Scan for the cell matching the given text and deliver its (X, Y) coordinate at center. 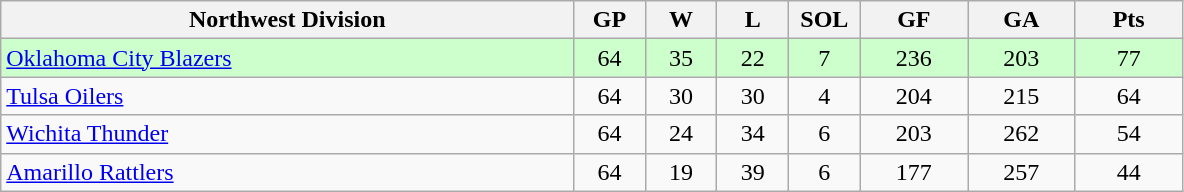
262 (1022, 134)
177 (914, 172)
GP (610, 20)
54 (1129, 134)
7 (825, 58)
236 (914, 58)
Pts (1129, 20)
4 (825, 96)
GF (914, 20)
77 (1129, 58)
215 (1022, 96)
Amarillo Rattlers (288, 172)
Wichita Thunder (288, 134)
22 (753, 58)
GA (1022, 20)
35 (681, 58)
Tulsa Oilers (288, 96)
44 (1129, 172)
257 (1022, 172)
L (753, 20)
39 (753, 172)
19 (681, 172)
204 (914, 96)
Oklahoma City Blazers (288, 58)
W (681, 20)
SOL (825, 20)
Northwest Division (288, 20)
34 (753, 134)
24 (681, 134)
